Extract the (X, Y) coordinate from the center of the cell holding the provided text.  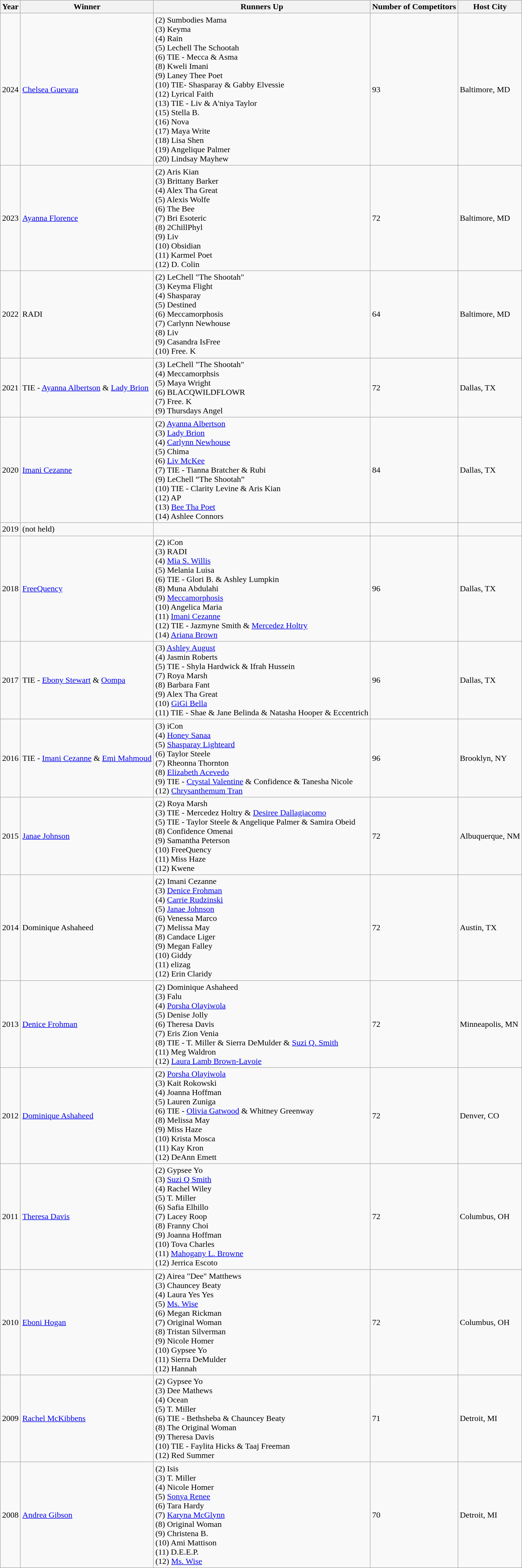
2024 (10, 89)
Runners Up (262, 7)
Denver, CO (490, 1116)
Minneapolis, MN (490, 1024)
(not held) (87, 529)
Andrea Gibson (87, 1515)
2010 (10, 1322)
Imani Cezanne (87, 470)
2011 (10, 1217)
(2) LeChell "The Shootah"(3) Keyma Flight(4) Shasparay(5) Destined(6) Meccamorphosis (7) Carlynn Newhouse (8) Liv (9) Casandra IsFree (10) Free. K (262, 314)
Janae Johnson (87, 836)
64 (414, 314)
FreeQuency (87, 588)
Ayanna Florence (87, 218)
2018 (10, 588)
Brooklyn, NY (490, 758)
71 (414, 1419)
Austin, TX (490, 927)
2023 (10, 218)
2016 (10, 758)
Year (10, 7)
93 (414, 89)
2015 (10, 836)
2014 (10, 927)
2012 (10, 1116)
2020 (10, 470)
Winner (87, 7)
Rachel McKibbens (87, 1419)
2017 (10, 680)
Eboni Hogan (87, 1322)
70 (414, 1515)
2019 (10, 529)
2008 (10, 1515)
Number of Competitors (414, 7)
2013 (10, 1024)
Host City (490, 7)
(3) LeChell "The Shootah" (4) Meccamorphsis(5) Maya Wright(6) BLACQWILDFLOWR(7) Free. K (9) Thursdays Angel (262, 387)
Denice Frohman (87, 1024)
2022 (10, 314)
2009 (10, 1419)
Albuquerque, NM (490, 836)
TIE - Imani Cezanne & Emi Mahmoud (87, 758)
Theresa Davis (87, 1217)
TIE - Ebony Stewart & Oompa (87, 680)
Chelsea Guevara (87, 89)
TIE - Ayanna Albertson & Lady Brion (87, 387)
84 (414, 470)
2021 (10, 387)
RADI (87, 314)
